Determine the (x, y) coordinate at the center of the cell enclosing the given text.  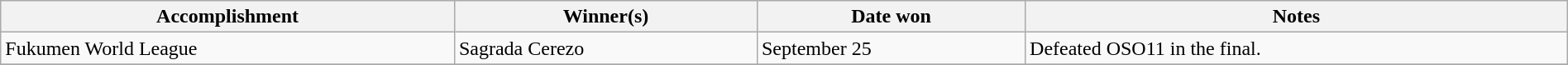
Sagrada Cerezo (605, 48)
Accomplishment (228, 17)
Winner(s) (605, 17)
September 25 (891, 48)
Fukumen World League (228, 48)
Date won (891, 17)
Defeated OSO11 in the final. (1297, 48)
Notes (1297, 17)
